Locate the cell with the specified text and output its (x, y) center coordinate. 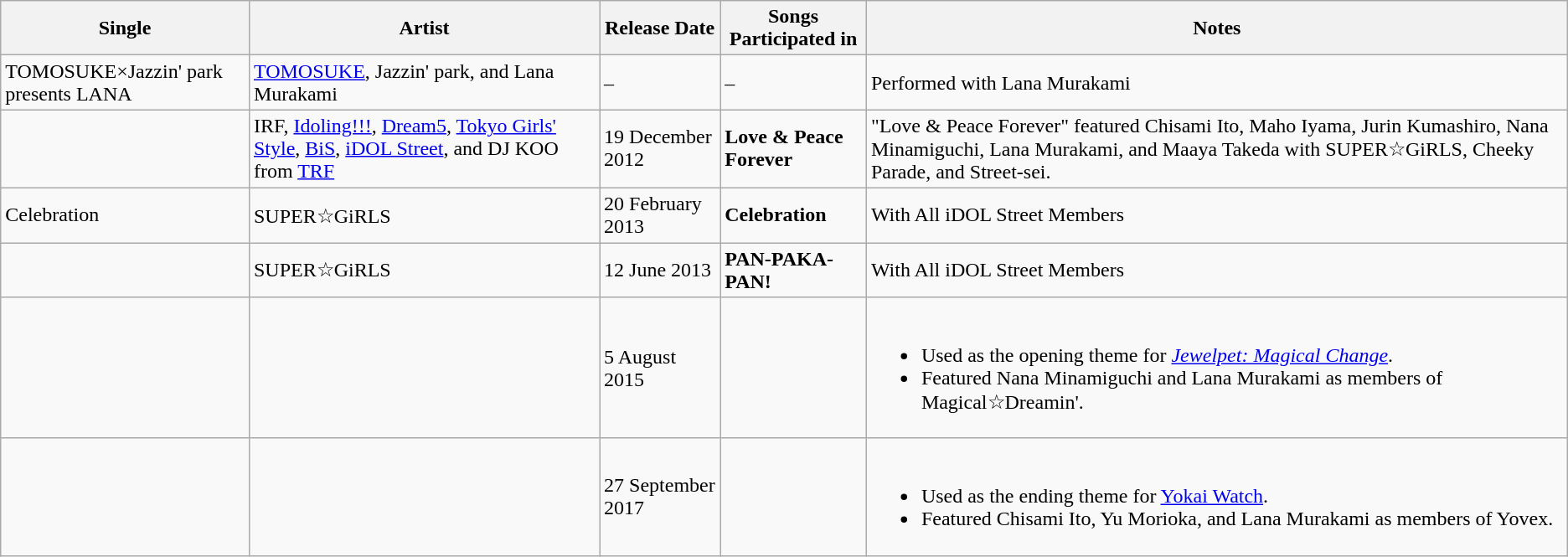
Artist (424, 28)
Notes (1216, 28)
TOMOSUKE×Jazzin' park presents LANA (126, 82)
Songs Participated in (794, 28)
19 December 2012 (660, 149)
5 August 2015 (660, 369)
20 February 2013 (660, 214)
IRF, Idoling!!!, Dream5, Tokyo Girls' Style, BiS, iDOL Street, and DJ KOO from TRF (424, 149)
Release Date (660, 28)
12 June 2013 (660, 270)
TOMOSUKE, Jazzin' park, and Lana Murakami (424, 82)
PAN-PAKA-PAN! (794, 270)
Used as the opening theme for Jewelpet: Magical Change.Featured Nana Minamiguchi and Lana Murakami as members of Magical☆Dreamin'. (1216, 369)
27 September 2017 (660, 497)
Love & Peace Forever (794, 149)
Single (126, 28)
Used as the ending theme for Yokai Watch.Featured Chisami Ito, Yu Morioka, and Lana Murakami as members of Yovex. (1216, 497)
Performed with Lana Murakami (1216, 82)
